From the cell containing the given text, extract its center point as (x, y) coordinate. 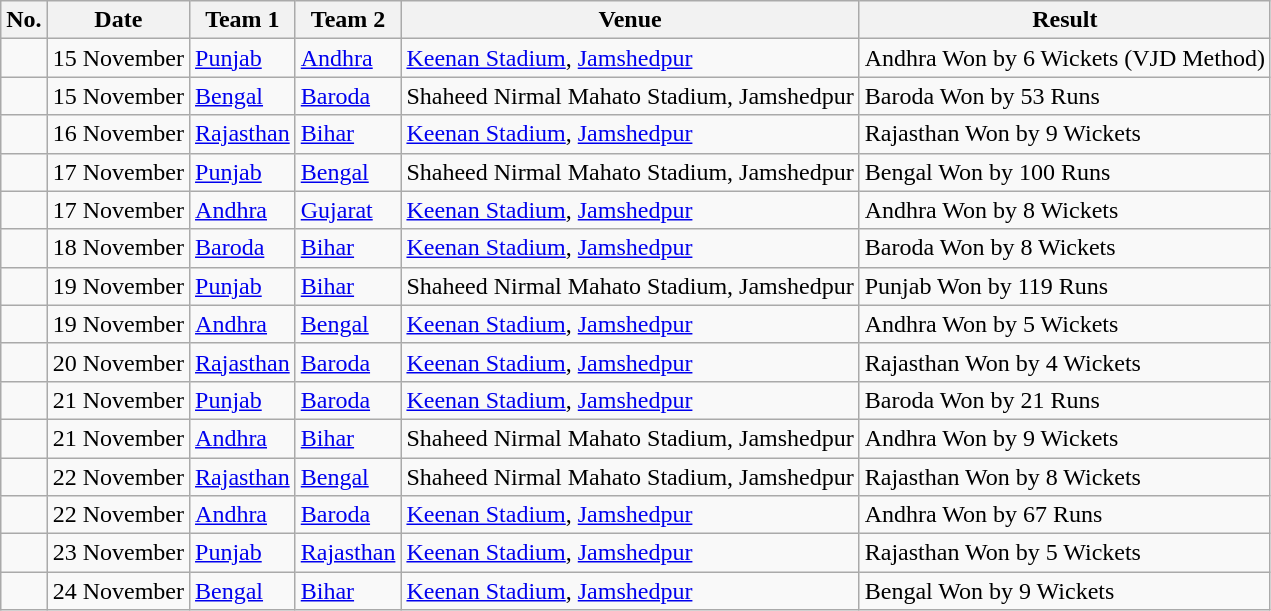
Gujarat (348, 210)
Rajasthan Won by 5 Wickets (1064, 553)
Bengal Won by 100 Runs (1064, 172)
Venue (630, 20)
18 November (118, 248)
Andhra Won by 5 Wickets (1064, 324)
20 November (118, 362)
Bengal Won by 9 Wickets (1064, 591)
Punjab Won by 119 Runs (1064, 286)
Baroda Won by 8 Wickets (1064, 248)
Rajasthan Won by 4 Wickets (1064, 362)
No. (24, 20)
Baroda Won by 53 Runs (1064, 96)
Andhra Won by 8 Wickets (1064, 210)
24 November (118, 591)
Team 1 (243, 20)
Andhra Won by 9 Wickets (1064, 438)
Result (1064, 20)
Andhra Won by 67 Runs (1064, 515)
23 November (118, 553)
Date (118, 20)
Team 2 (348, 20)
Andhra Won by 6 Wickets (VJD Method) (1064, 58)
Rajasthan Won by 8 Wickets (1064, 477)
Baroda Won by 21 Runs (1064, 400)
16 November (118, 134)
Rajasthan Won by 9 Wickets (1064, 134)
